Capture the cell that displays the provided text and extract its [x, y] central coordinate. 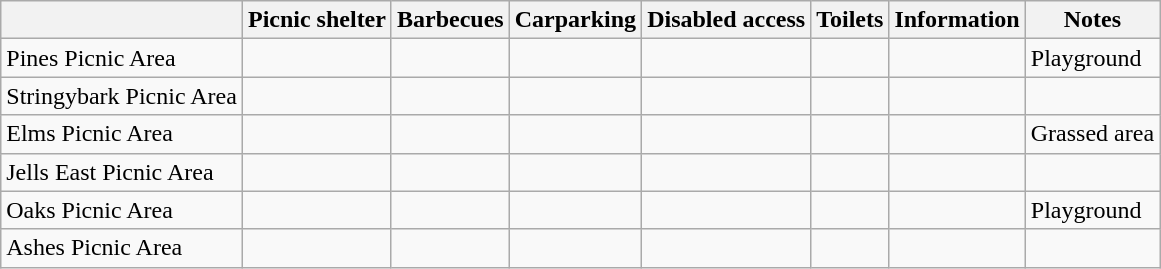
Notes [1092, 20]
Ashes Picnic Area [122, 248]
Information [957, 20]
Oaks Picnic Area [122, 210]
Toilets [850, 20]
Disabled access [726, 20]
Jells East Picnic Area [122, 172]
Picnic shelter [316, 20]
Elms Picnic Area [122, 134]
Stringybark Picnic Area [122, 96]
Barbecues [450, 20]
Pines Picnic Area [122, 58]
Grassed area [1092, 134]
Carparking [575, 20]
